From the cell containing the given text, extract its center point as [x, y] coordinate. 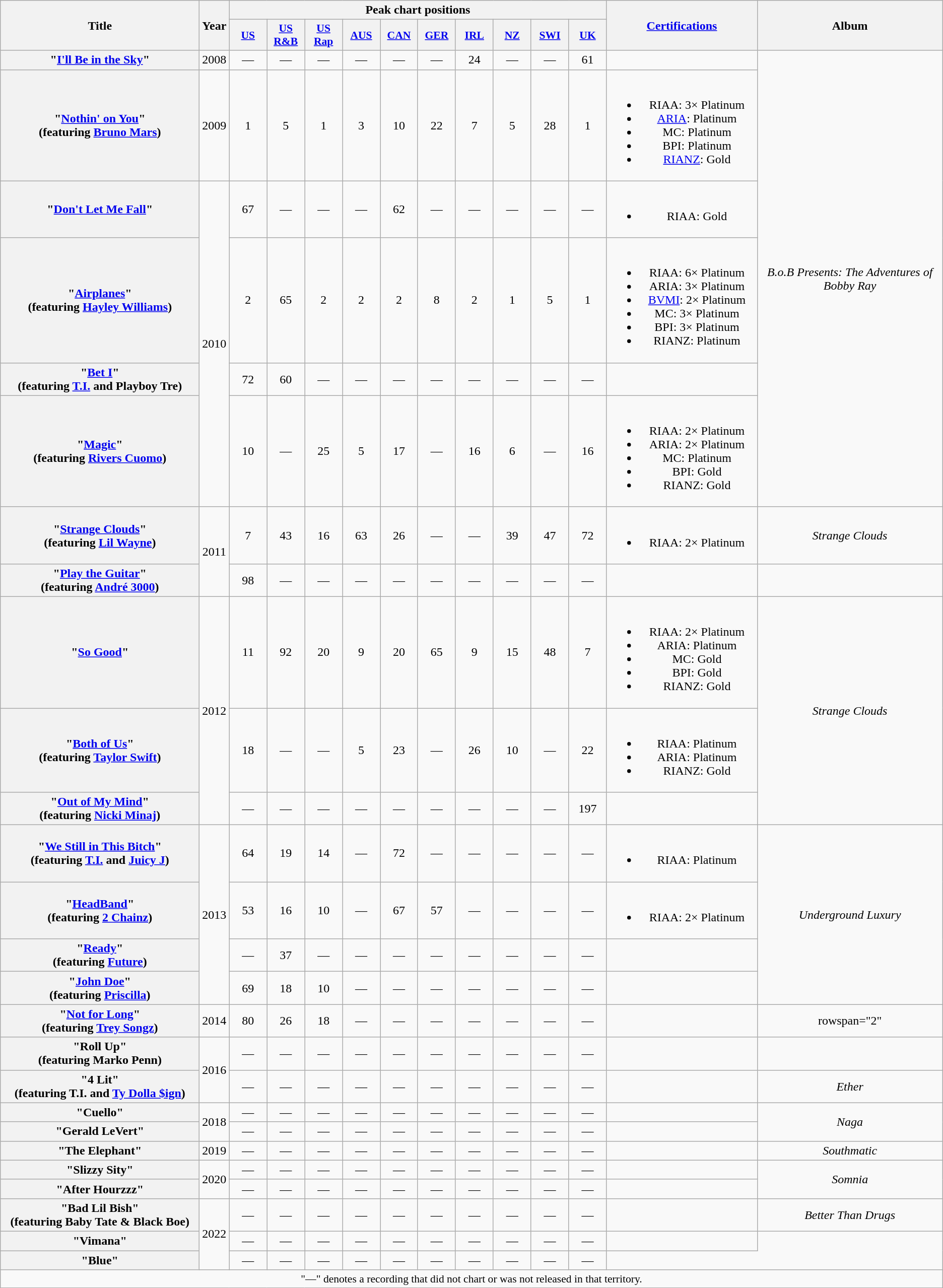
63 [362, 535]
2022 [215, 1234]
RIAA: PlatinumARIA: PlatinumRIANZ: Gold [682, 751]
2008 [215, 60]
62 [399, 210]
B.o.B Presents: The Adventures of Bobby Ray [850, 279]
IRL [475, 35]
"John Doe"(featuring Priscilla) [100, 988]
Somnia [850, 1179]
RIAA: 6× PlatinumARIA: 3× PlatinumBVMI: 2× PlatinumMC: 3× PlatinumBPI: 3× PlatinumRIANZ: Platinum [682, 300]
Title [100, 25]
"Gerald LeVert" [100, 1131]
"I'll Be in the Sky" [100, 60]
2012 [215, 710]
43 [286, 535]
CAN [399, 35]
11 [248, 652]
25 [323, 451]
2018 [215, 1122]
19 [286, 853]
2010 [215, 344]
RIAA: Platinum [682, 853]
2013 [215, 915]
"Not for Long"(featuring Trey Songz) [100, 1021]
RIAA: Gold [682, 210]
2014 [215, 1021]
RIAA: 3× PlatinumARIA: PlatinumMC: PlatinumBPI: PlatinumRIANZ: Gold [682, 125]
"Out of My Mind"(featuring Nicki Minaj) [100, 809]
61 [587, 60]
"After Hourzzz" [100, 1189]
14 [323, 853]
Southmatic [850, 1150]
"The Elephant" [100, 1150]
48 [550, 652]
US R&B [286, 35]
RIAA: 2× PlatinumARIA: PlatinumMC: GoldBPI: GoldRIANZ: Gold [682, 652]
"Slizzy Sity" [100, 1170]
8 [436, 300]
2016 [215, 1070]
17 [399, 451]
"Ready"(featuring Future) [100, 955]
3 [362, 125]
"Cuello" [100, 1112]
69 [248, 988]
AUS [362, 35]
"HeadBand"(featuring 2 Chainz) [100, 911]
2020 [215, 1179]
SWI [550, 35]
Year [215, 25]
28 [550, 125]
"4 Lit"(featuring T.I. and Ty Dolla $ign) [100, 1086]
"Nothin' on You" (featuring Bruno Mars) [100, 125]
"Blue" [100, 1260]
"So Good" [100, 652]
"Bet I" (featuring T.I. and Playboy Tre) [100, 379]
197 [587, 809]
Better Than Drugs [850, 1215]
Ether [850, 1086]
"Bad Lil Bish"(featuring Baby Tate & Black Boe) [100, 1215]
"Magic" (featuring Rivers Cuomo) [100, 451]
rowspan="2" [850, 1021]
47 [550, 535]
"Play the Guitar"(featuring André 3000) [100, 580]
Naga [850, 1122]
Underground Luxury [850, 915]
24 [475, 60]
37 [286, 955]
"Don't Let Me Fall" [100, 210]
GER [436, 35]
Certifications [682, 25]
RIAA: 2× PlatinumARIA: 2× PlatinumMC: PlatinumBPI: GoldRIANZ: Gold [682, 451]
98 [248, 580]
6 [512, 451]
92 [286, 652]
"Strange Clouds" (featuring Lil Wayne) [100, 535]
53 [248, 911]
2011 [215, 552]
2019 [215, 1150]
"—" denotes a recording that did not chart or was not released in that territory. [471, 1279]
"Roll Up"(featuring Marko Penn) [100, 1054]
39 [512, 535]
USRap [323, 35]
"Vimana" [100, 1241]
80 [248, 1021]
US [248, 35]
"Both of Us"(featuring Taylor Swift) [100, 751]
Peak chart positions [418, 10]
64 [248, 853]
2009 [215, 125]
"Airplanes" (featuring Hayley Williams) [100, 300]
57 [436, 911]
NZ [512, 35]
"We Still in This Bitch"(featuring T.I. and Juicy J) [100, 853]
UK [587, 35]
23 [399, 751]
15 [512, 652]
60 [286, 379]
Album [850, 25]
